Identify which cell holds the provided text, then report its [X, Y] central coordinate. 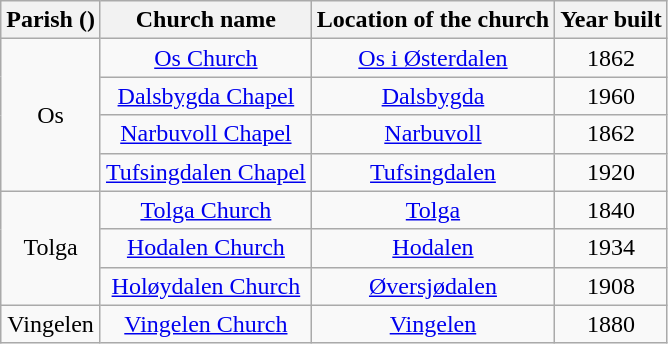
Øversjødalen [432, 286]
Os [51, 115]
Tufsingdalen Chapel [206, 172]
Os Church [206, 58]
Dalsbygda Chapel [206, 96]
1960 [612, 96]
1934 [612, 248]
Tufsingdalen [432, 172]
Location of the church [432, 20]
1920 [612, 172]
1908 [612, 286]
Hodalen [432, 248]
Holøydalen Church [206, 286]
Narbuvoll [432, 134]
Vingelen Church [206, 324]
1840 [612, 210]
Year built [612, 20]
Parish () [51, 20]
1880 [612, 324]
Tolga Church [206, 210]
Church name [206, 20]
Narbuvoll Chapel [206, 134]
Dalsbygda [432, 96]
Hodalen Church [206, 248]
Os i Østerdalen [432, 58]
